Extract the (X, Y) coordinate from the center of the cell holding the provided text.  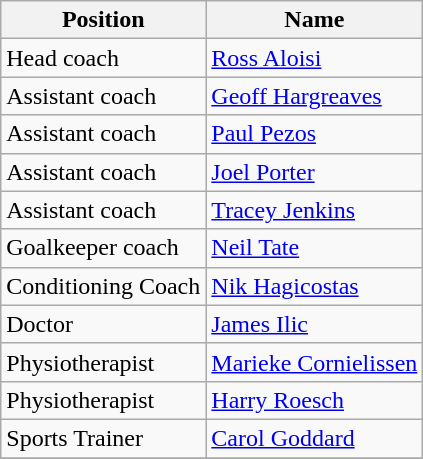
James Ilic (314, 324)
Goalkeeper coach (104, 248)
Carol Goddard (314, 438)
Sports Trainer (104, 438)
Geoff Hargreaves (314, 96)
Nik Hagicostas (314, 286)
Marieke Cornielissen (314, 362)
Name (314, 20)
Conditioning Coach (104, 286)
Harry Roesch (314, 400)
Paul Pezos (314, 134)
Joel Porter (314, 172)
Neil Tate (314, 248)
Ross Aloisi (314, 58)
Head coach (104, 58)
Tracey Jenkins (314, 210)
Position (104, 20)
Doctor (104, 324)
